Return (X, Y) of the center of cell containing provided text 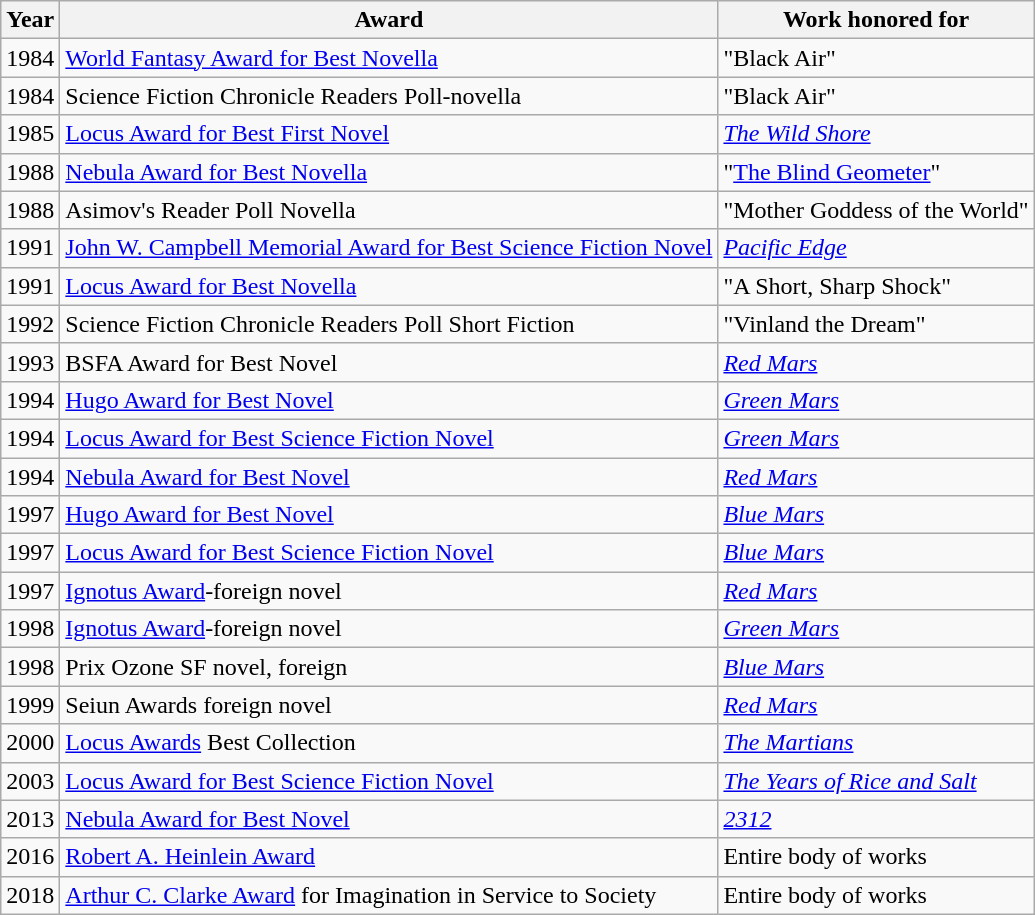
World Fantasy Award for Best Novella (389, 58)
2000 (30, 743)
2016 (30, 857)
"Vinland the Dream" (876, 324)
BSFA Award for Best Novel (389, 362)
1993 (30, 362)
"Mother Goddess of the World" (876, 210)
1999 (30, 705)
Locus Awards Best Collection (389, 743)
"The Blind Geometer" (876, 172)
2013 (30, 819)
Work honored for (876, 20)
Science Fiction Chronicle Readers Poll-novella (389, 96)
Nebula Award for Best Novella (389, 172)
Asimov's Reader Poll Novella (389, 210)
Locus Award for Best First Novel (389, 134)
Seiun Awards foreign novel (389, 705)
Pacific Edge (876, 248)
Science Fiction Chronicle Readers Poll Short Fiction (389, 324)
1985 (30, 134)
Locus Award for Best Novella (389, 286)
2312 (876, 819)
The Wild Shore (876, 134)
The Martians (876, 743)
Arthur C. Clarke Award for Imagination in Service to Society (389, 895)
2003 (30, 781)
1992 (30, 324)
Prix Ozone SF novel, foreign (389, 667)
Year (30, 20)
John W. Campbell Memorial Award for Best Science Fiction Novel (389, 248)
The Years of Rice and Salt (876, 781)
"A Short, Sharp Shock" (876, 286)
2018 (30, 895)
Robert A. Heinlein Award (389, 857)
Award (389, 20)
